Identify which cell holds the provided text, then report its [X, Y] central coordinate. 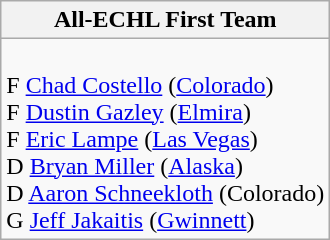
All-ECHL First Team [166, 20]
